Determine the (x, y) coordinate at the center of the cell enclosing the given text.  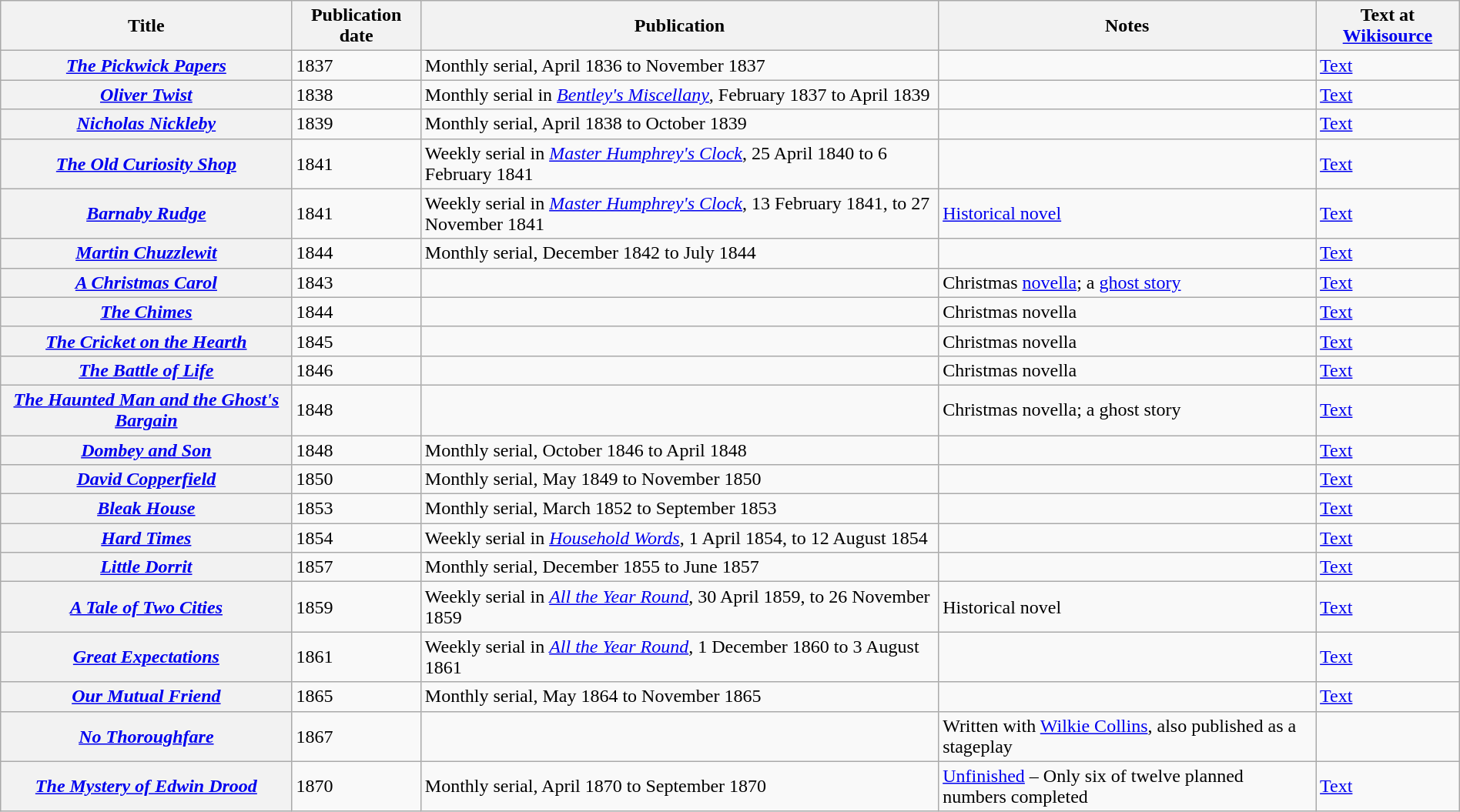
Monthly serial, April 1838 to October 1839 (679, 124)
Monthly serial, March 1852 to September 1853 (679, 509)
1867 (356, 736)
Monthly serial, May 1864 to November 1865 (679, 697)
Monthly serial, December 1842 to July 1844 (679, 253)
1854 (356, 538)
The Pickwick Papers (146, 65)
A Christmas Carol (146, 282)
Title (146, 26)
Monthly serial in Bentley's Miscellany, February 1837 to April 1839 (679, 95)
The Chimes (146, 312)
A Tale of Two Cities (146, 606)
The Haunted Man and the Ghost's Bargain (146, 409)
Weekly serial in Master Humphrey's Clock, 25 April 1840 to 6 February 1841 (679, 163)
Weekly serial in Master Humphrey's Clock, 13 February 1841, to 27 November 1841 (679, 214)
1850 (356, 480)
1859 (356, 606)
Monthly serial, April 1836 to November 1837 (679, 65)
1839 (356, 124)
1846 (356, 370)
Weekly serial in Household Words, 1 April 1854, to 12 August 1854 (679, 538)
Publication date (356, 26)
Great Expectations (146, 657)
1861 (356, 657)
Barnaby Rudge (146, 214)
Weekly serial in All the Year Round, 30 April 1859, to 26 November 1859 (679, 606)
1843 (356, 282)
David Copperfield (146, 480)
Unfinished – Only six of twelve planned numbers completed (1127, 787)
Monthly serial, October 1846 to April 1848 (679, 450)
Martin Chuzzlewit (146, 253)
Monthly serial, December 1855 to June 1857 (679, 567)
Oliver Twist (146, 95)
Little Dorrit (146, 567)
Text at Wikisource (1388, 26)
The Cricket on the Hearth (146, 341)
1837 (356, 65)
Written with Wilkie Collins, also published as a stageplay (1127, 736)
The Old Curiosity Shop (146, 163)
1870 (356, 787)
1853 (356, 509)
1865 (356, 697)
The Mystery of Edwin Drood (146, 787)
Dombey and Son (146, 450)
Publication (679, 26)
1857 (356, 567)
1838 (356, 95)
Monthly serial, April 1870 to September 1870 (679, 787)
Notes (1127, 26)
No Thoroughfare (146, 736)
Bleak House (146, 509)
Weekly serial in All the Year Round, 1 December 1860 to 3 August 1861 (679, 657)
Nicholas Nickleby (146, 124)
1845 (356, 341)
Our Mutual Friend (146, 697)
Hard Times (146, 538)
Monthly serial, May 1849 to November 1850 (679, 480)
The Battle of Life (146, 370)
